Provide the (x, y) coordinate of the cell's center where the given text is located.  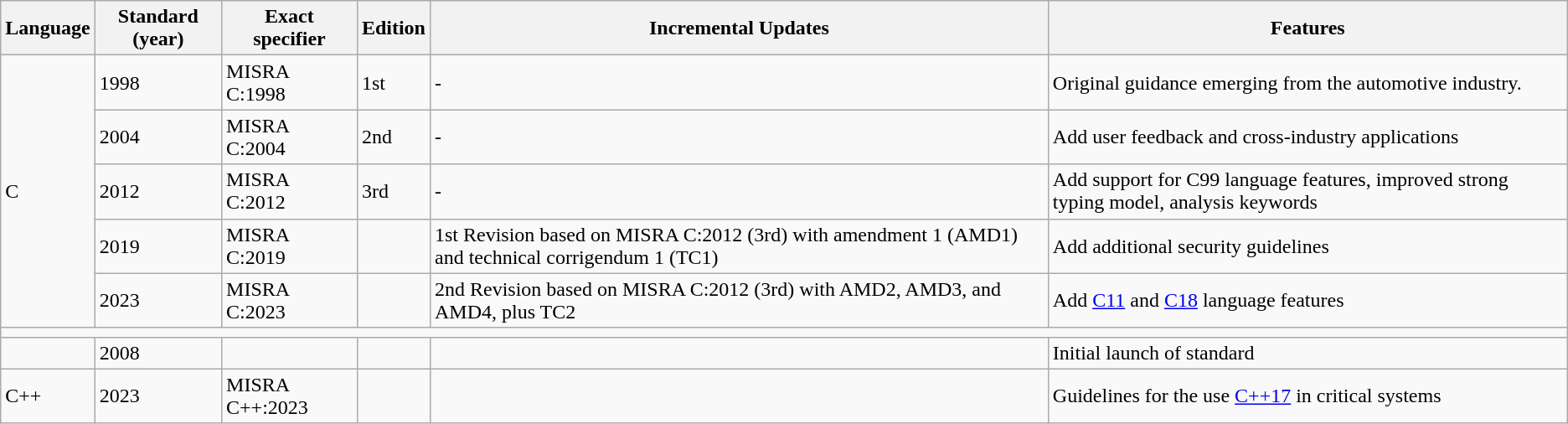
MISRA C:2012 (290, 191)
2019 (157, 246)
C++ (48, 396)
2nd (394, 137)
Initial launch of standard (1308, 353)
1998 (157, 82)
MISRA C:2019 (290, 246)
Edition (394, 28)
Language (48, 28)
C (48, 191)
2nd Revision based on MISRA C:2012 (3rd) with AMD2, AMD3, and AMD4, plus TC2 (739, 300)
Standard (year) (157, 28)
Features (1308, 28)
1st Revision based on MISRA C:2012 (3rd) with amendment 1 (AMD1) and technical corrigendum 1 (TC1) (739, 246)
Original guidance emerging from the automotive industry. (1308, 82)
MISRA C:2004 (290, 137)
1st (394, 82)
3rd (394, 191)
2012 (157, 191)
Add user feedback and cross-industry applications (1308, 137)
Guidelines for the use C++17 in critical systems (1308, 396)
Incremental Updates (739, 28)
Add additional security guidelines (1308, 246)
2004 (157, 137)
2008 (157, 353)
Exact specifier (290, 28)
MISRA C:2023 (290, 300)
Add C11 and C18 language features (1308, 300)
MISRA C++:2023 (290, 396)
MISRA C:1998 (290, 82)
Add support for C99 language features, improved strong typing model, analysis keywords (1308, 191)
